Detect which cell encompasses the target text, then output its [x, y] center coordinate. 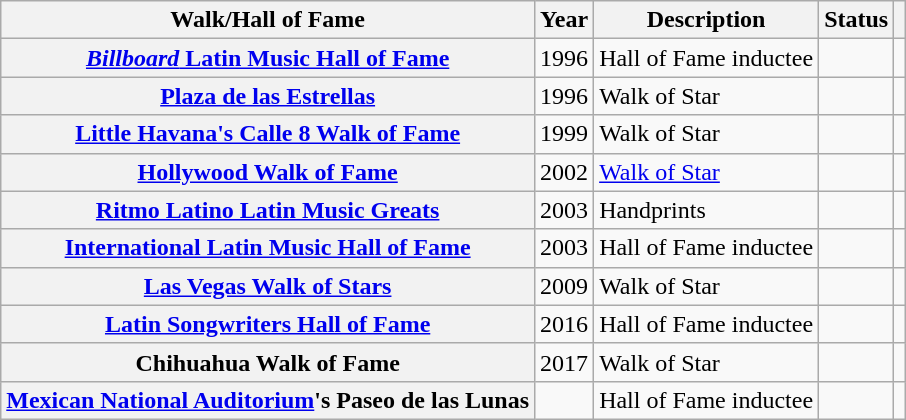
Status [856, 20]
2016 [564, 324]
Billboard Latin Music Hall of Fame [268, 58]
Latin Songwriters Hall of Fame [268, 324]
2002 [564, 172]
Description [706, 20]
2009 [564, 286]
2017 [564, 362]
Plaza de las Estrellas [268, 96]
Mexican National Auditorium's Paseo de las Lunas [268, 400]
1999 [564, 134]
Las Vegas Walk of Stars [268, 286]
Hollywood Walk of Fame [268, 172]
Handprints [706, 210]
International Latin Music Hall of Fame [268, 248]
Walk/Hall of Fame [268, 20]
Ritmo Latino Latin Music Greats [268, 210]
Little Havana's Calle 8 Walk of Fame [268, 134]
Chihuahua Walk of Fame [268, 362]
Year [564, 20]
